Provide the [X, Y] coordinate of the cell's center where the given text is located.  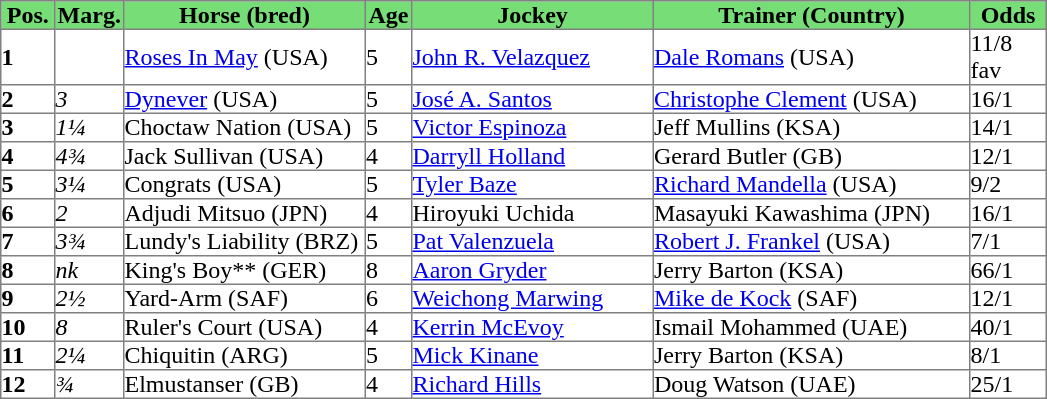
Tyler Baze [533, 184]
7/1 [1008, 241]
Christophe Clement (USA) [811, 99]
Gerard Butler (GB) [811, 156]
Robert J. Frankel (USA) [811, 241]
2½ [90, 298]
9 [28, 298]
Richard Mandella (USA) [811, 184]
nk [90, 270]
25/1 [1008, 384]
14/1 [1008, 127]
11 [28, 355]
10 [28, 327]
3¾ [90, 241]
Ruler's Court (USA) [245, 327]
Yard-Arm (SAF) [245, 298]
1 [28, 57]
8/1 [1008, 355]
Jeff Mullins (KSA) [811, 127]
Victor Espinoza [533, 127]
Dale Romans (USA) [811, 57]
11/8 fav [1008, 57]
3¼ [90, 184]
12 [28, 384]
John R. Velazquez [533, 57]
1¼ [90, 127]
¾ [90, 384]
Ismail Mohammed (UAE) [811, 327]
Masayuki Kawashima (JPN) [811, 213]
Jockey [533, 15]
Aaron Gryder [533, 270]
66/1 [1008, 270]
Richard Hills [533, 384]
Adjudi Mitsuo (JPN) [245, 213]
Jack Sullivan (USA) [245, 156]
Pat Valenzuela [533, 241]
Odds [1008, 15]
Age [388, 15]
Roses In May (USA) [245, 57]
7 [28, 241]
Dynever (USA) [245, 99]
2¼ [90, 355]
Hiroyuki Uchida [533, 213]
Trainer (Country) [811, 15]
Choctaw Nation (USA) [245, 127]
Mike de Kock (SAF) [811, 298]
José A. Santos [533, 99]
Mick Kinane [533, 355]
Weichong Marwing [533, 298]
Pos. [28, 15]
Congrats (USA) [245, 184]
9/2 [1008, 184]
4¾ [90, 156]
King's Boy** (GER) [245, 270]
Doug Watson (UAE) [811, 384]
Horse (bred) [245, 15]
40/1 [1008, 327]
Marg. [90, 15]
Chiquitin (ARG) [245, 355]
Kerrin McEvoy [533, 327]
Elmustanser (GB) [245, 384]
Lundy's Liability (BRZ) [245, 241]
Darryll Holland [533, 156]
